Detect which cell encompasses the target text, then output its [X, Y] center coordinate. 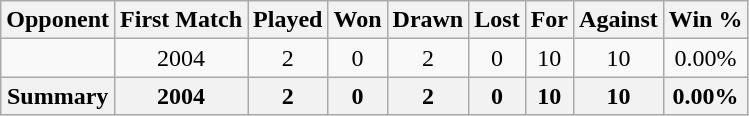
Win % [706, 20]
Against [619, 20]
Drawn [428, 20]
For [549, 20]
Played [288, 20]
Lost [497, 20]
First Match [182, 20]
Won [358, 20]
Summary [58, 96]
Opponent [58, 20]
